Output the [X, Y] coordinate of the center of the cell containing the given text.  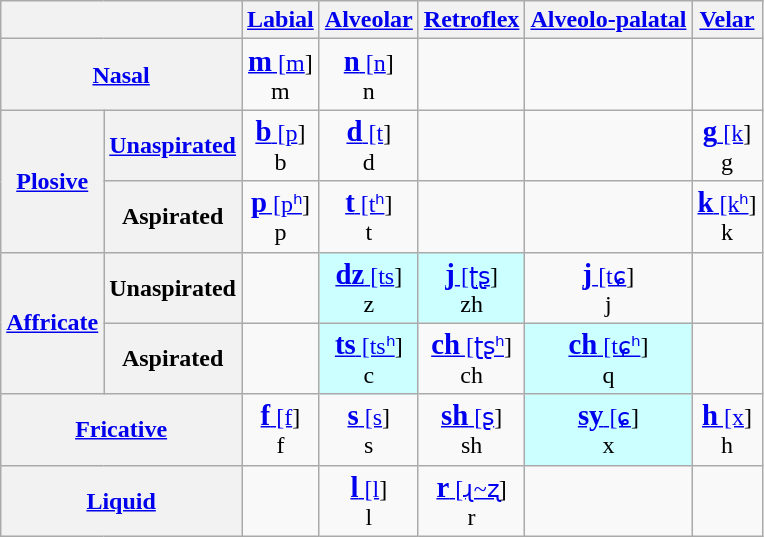
s [s] s [368, 430]
Fricative [122, 430]
Plosive [52, 181]
ch [ʈʂʰ] ch [472, 358]
Affricate [52, 323]
g [k] g [727, 146]
Liquid [122, 500]
Alveolo-palatal [608, 20]
t [tʰ] t [368, 216]
Alveolar [368, 20]
n [n] n [368, 74]
ts [tsʰ] c [368, 358]
ch [tɕʰ] q [608, 358]
m [m] m [281, 74]
dz [ts] z [368, 288]
Velar [727, 20]
b [p] b [281, 146]
k [kʰ] k [727, 216]
sh [ʂ] sh [472, 430]
f [f] f [281, 430]
p [pʰ] p [281, 216]
j [ʈʂ] zh [472, 288]
sy [ɕ] x [608, 430]
Retroflex [472, 20]
Nasal [122, 74]
l [l] l [368, 500]
Labial [281, 20]
j [tɕ] j [608, 288]
h [x] h [727, 430]
d [t] d [368, 146]
r [ɻ~ʐ] r [472, 500]
